Output the (x, y) coordinate of the center of the cell containing the given text.  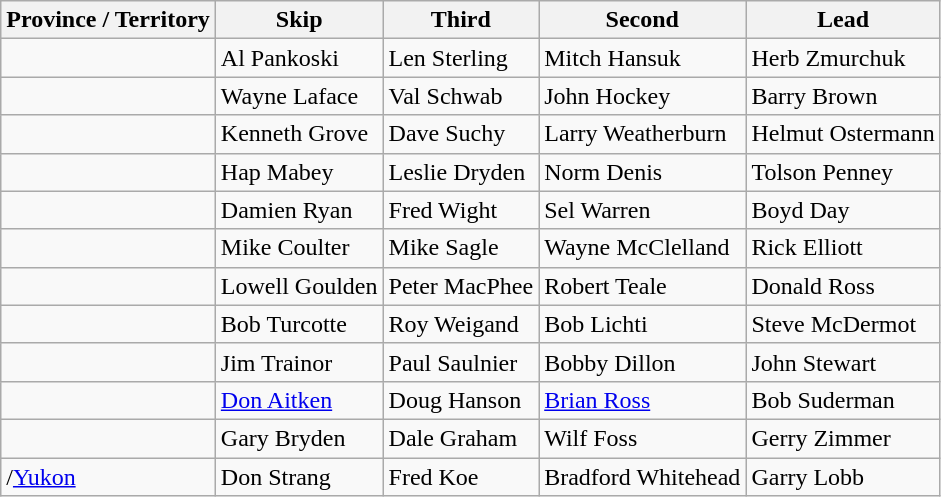
Brian Ross (642, 400)
Barry Brown (843, 96)
Leslie Dryden (461, 172)
Don Strang (299, 477)
Bobby Dillon (642, 362)
Bob Suderman (843, 400)
Rick Elliott (843, 248)
Province / Territory (108, 20)
Kenneth Grove (299, 134)
Helmut Ostermann (843, 134)
Boyd Day (843, 210)
Wayne McClelland (642, 248)
Mike Coulter (299, 248)
Mitch Hansuk (642, 58)
Dave Suchy (461, 134)
Wayne Laface (299, 96)
Roy Weigand (461, 324)
Donald Ross (843, 286)
Bob Turcotte (299, 324)
Norm Denis (642, 172)
Larry Weatherburn (642, 134)
John Hockey (642, 96)
Garry Lobb (843, 477)
Lead (843, 20)
Bradford Whitehead (642, 477)
Sel Warren (642, 210)
Don Aitken (299, 400)
Bob Lichti (642, 324)
Hap Mabey (299, 172)
Len Sterling (461, 58)
Skip (299, 20)
Val Schwab (461, 96)
Fred Wight (461, 210)
Peter MacPhee (461, 286)
Gary Bryden (299, 438)
Steve McDermot (843, 324)
/Yukon (108, 477)
Mike Sagle (461, 248)
Lowell Goulden (299, 286)
Fred Koe (461, 477)
Al Pankoski (299, 58)
John Stewart (843, 362)
Damien Ryan (299, 210)
Jim Trainor (299, 362)
Gerry Zimmer (843, 438)
Herb Zmurchuk (843, 58)
Third (461, 20)
Paul Saulnier (461, 362)
Doug Hanson (461, 400)
Tolson Penney (843, 172)
Dale Graham (461, 438)
Wilf Foss (642, 438)
Robert Teale (642, 286)
Second (642, 20)
